Capture the cell that displays the provided text and extract its [X, Y] central coordinate. 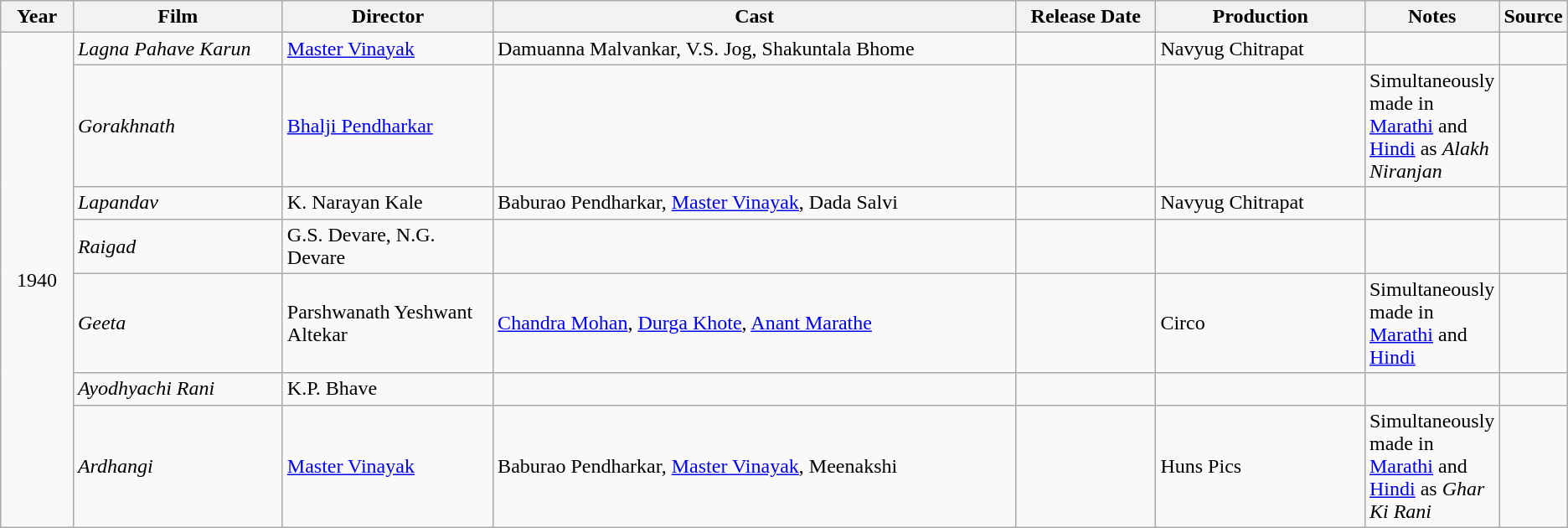
Bhalji Pendharkar [387, 126]
G.S. Devare, N.G. Devare [387, 246]
K.P. Bhave [387, 389]
Lapandav [178, 203]
Ayodhyachi Rani [178, 389]
Director [387, 17]
Geeta [178, 324]
Lagna Pahave Karun [178, 49]
Source [1533, 17]
Film [178, 17]
1940 [37, 280]
Chandra Mohan, Durga Khote, Anant Marathe [755, 324]
Huns Pics [1261, 466]
Baburao Pendharkar, Master Vinayak, Dada Salvi [755, 203]
Baburao Pendharkar, Master Vinayak, Meenakshi [755, 466]
Year [37, 17]
Circo [1261, 324]
Production [1261, 17]
Simultaneously made in Marathi and Hindi [1431, 324]
Cast [755, 17]
Raigad [178, 246]
Simultaneously made in Marathi and Hindi as Ghar Ki Rani [1431, 466]
K. Narayan Kale [387, 203]
Simultaneously made in Marathi and Hindi as Alakh Niranjan [1431, 126]
Damuanna Malvankar, V.S. Jog, Shakuntala Bhome [755, 49]
Release Date [1086, 17]
Notes [1431, 17]
Gorakhnath [178, 126]
Ardhangi [178, 466]
Parshwanath Yeshwant Altekar [387, 324]
